Find where the given text appears and provide that cell's center as [x, y] coordinate. 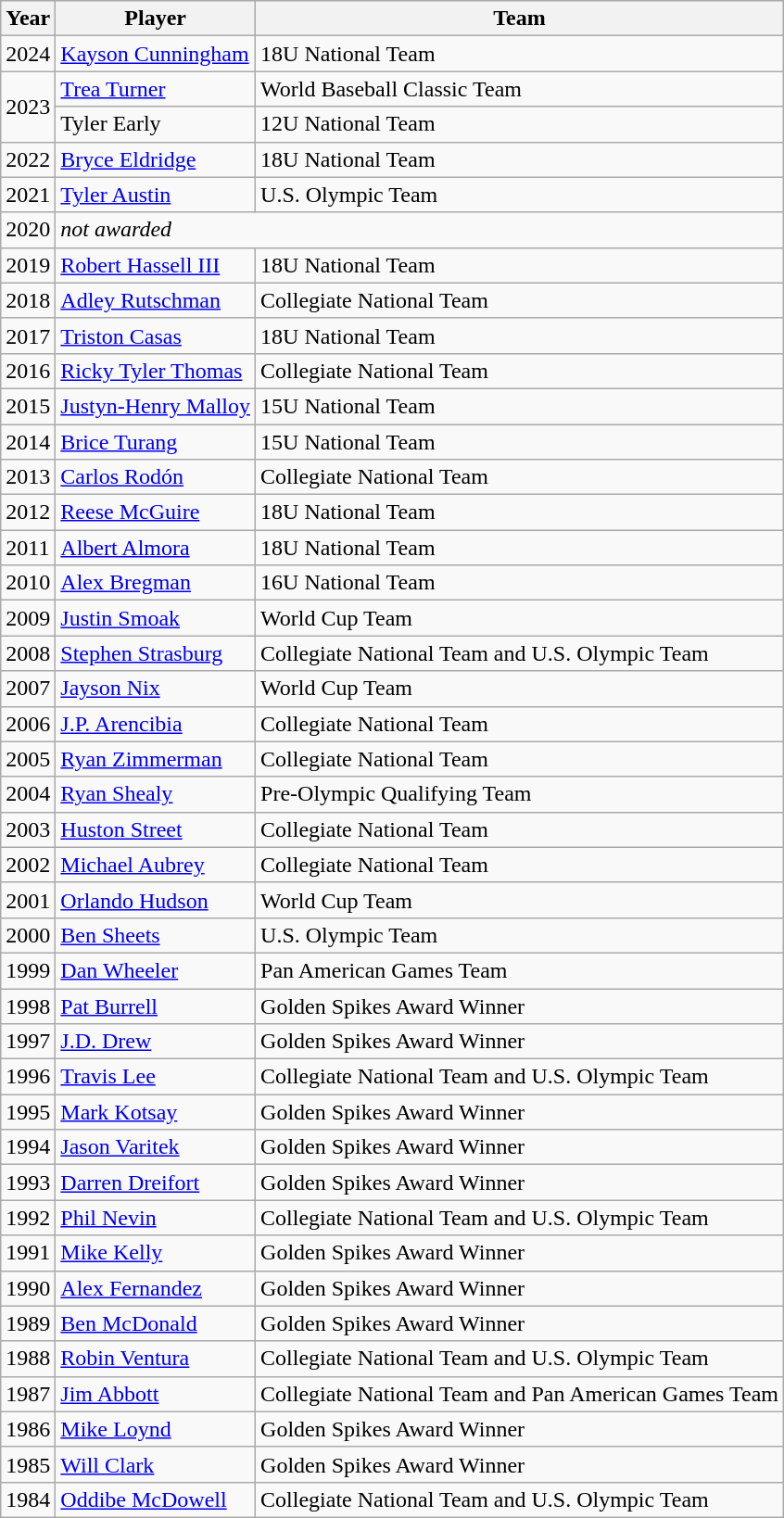
Albert Almora [156, 548]
2015 [28, 406]
not awarded [420, 230]
2008 [28, 653]
1992 [28, 1218]
Dan Wheeler [156, 970]
Brice Turang [156, 442]
1998 [28, 1006]
16U National Team [520, 583]
2010 [28, 583]
Pre-Olympic Qualifying Team [520, 794]
2018 [28, 300]
Robin Ventura [156, 1359]
Player [156, 19]
J.D. Drew [156, 1042]
1997 [28, 1042]
1987 [28, 1394]
1995 [28, 1112]
2020 [28, 230]
Kayson Cunningham [156, 54]
Ryan Zimmerman [156, 759]
2003 [28, 829]
1986 [28, 1429]
2021 [28, 195]
1990 [28, 1288]
2013 [28, 477]
2012 [28, 512]
Phil Nevin [156, 1218]
Trea Turner [156, 89]
Jayson Nix [156, 689]
2017 [28, 335]
Justin Smoak [156, 618]
Bryce Eldridge [156, 159]
2014 [28, 442]
2001 [28, 900]
1996 [28, 1077]
Jim Abbott [156, 1394]
2019 [28, 265]
12U National Team [520, 124]
Will Clark [156, 1464]
Tyler Austin [156, 195]
2006 [28, 724]
Collegiate National Team and Pan American Games Team [520, 1394]
J.P. Arencibia [156, 724]
Year [28, 19]
1991 [28, 1253]
Stephen Strasburg [156, 653]
Mark Kotsay [156, 1112]
Michael Aubrey [156, 865]
Jason Varitek [156, 1147]
Mike Loynd [156, 1429]
Darren Dreifort [156, 1183]
2011 [28, 548]
Justyn-Henry Malloy [156, 406]
Ricky Tyler Thomas [156, 371]
Ben Sheets [156, 935]
1988 [28, 1359]
World Baseball Classic Team [520, 89]
Tyler Early [156, 124]
1999 [28, 970]
2023 [28, 107]
Reese McGuire [156, 512]
Carlos Rodón [156, 477]
2022 [28, 159]
2002 [28, 865]
2000 [28, 935]
Triston Casas [156, 335]
Pan American Games Team [520, 970]
Huston Street [156, 829]
Adley Rutschman [156, 300]
2016 [28, 371]
2009 [28, 618]
Oddibe McDowell [156, 1499]
Orlando Hudson [156, 900]
2004 [28, 794]
Alex Bregman [156, 583]
Robert Hassell III [156, 265]
Team [520, 19]
2007 [28, 689]
Ben McDonald [156, 1323]
Travis Lee [156, 1077]
Mike Kelly [156, 1253]
1993 [28, 1183]
Alex Fernandez [156, 1288]
1985 [28, 1464]
2024 [28, 54]
Pat Burrell [156, 1006]
1994 [28, 1147]
1989 [28, 1323]
2005 [28, 759]
Ryan Shealy [156, 794]
1984 [28, 1499]
